Determine the (x, y) coordinate at the center of the cell enclosing the given text.  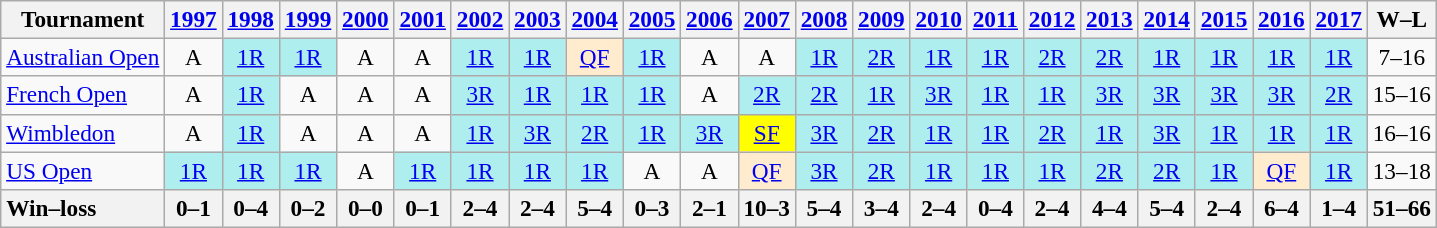
2011 (995, 19)
2002 (480, 19)
1999 (308, 19)
Win–loss (83, 208)
0–0 (366, 208)
2013 (1110, 19)
French Open (83, 95)
2012 (1052, 19)
16–16 (1402, 133)
1997 (194, 19)
0–2 (308, 208)
6–4 (1282, 208)
Wimbledon (83, 133)
13–18 (1402, 170)
2007 (766, 19)
2014 (1166, 19)
2005 (652, 19)
2001 (422, 19)
2008 (824, 19)
Tournament (83, 19)
1998 (250, 19)
2016 (1282, 19)
4–4 (1110, 208)
2003 (538, 19)
2015 (1224, 19)
2–1 (710, 208)
W–L (1402, 19)
3–4 (882, 208)
SF (766, 133)
0–3 (652, 208)
2000 (366, 19)
US Open (83, 170)
7–16 (1402, 57)
2009 (882, 19)
Australian Open (83, 57)
2010 (938, 19)
51–66 (1402, 208)
2017 (1338, 19)
15–16 (1402, 95)
10–3 (766, 208)
2004 (594, 19)
1–4 (1338, 208)
2006 (710, 19)
